Extract the [x, y] coordinate from the center of the cell holding the provided text.  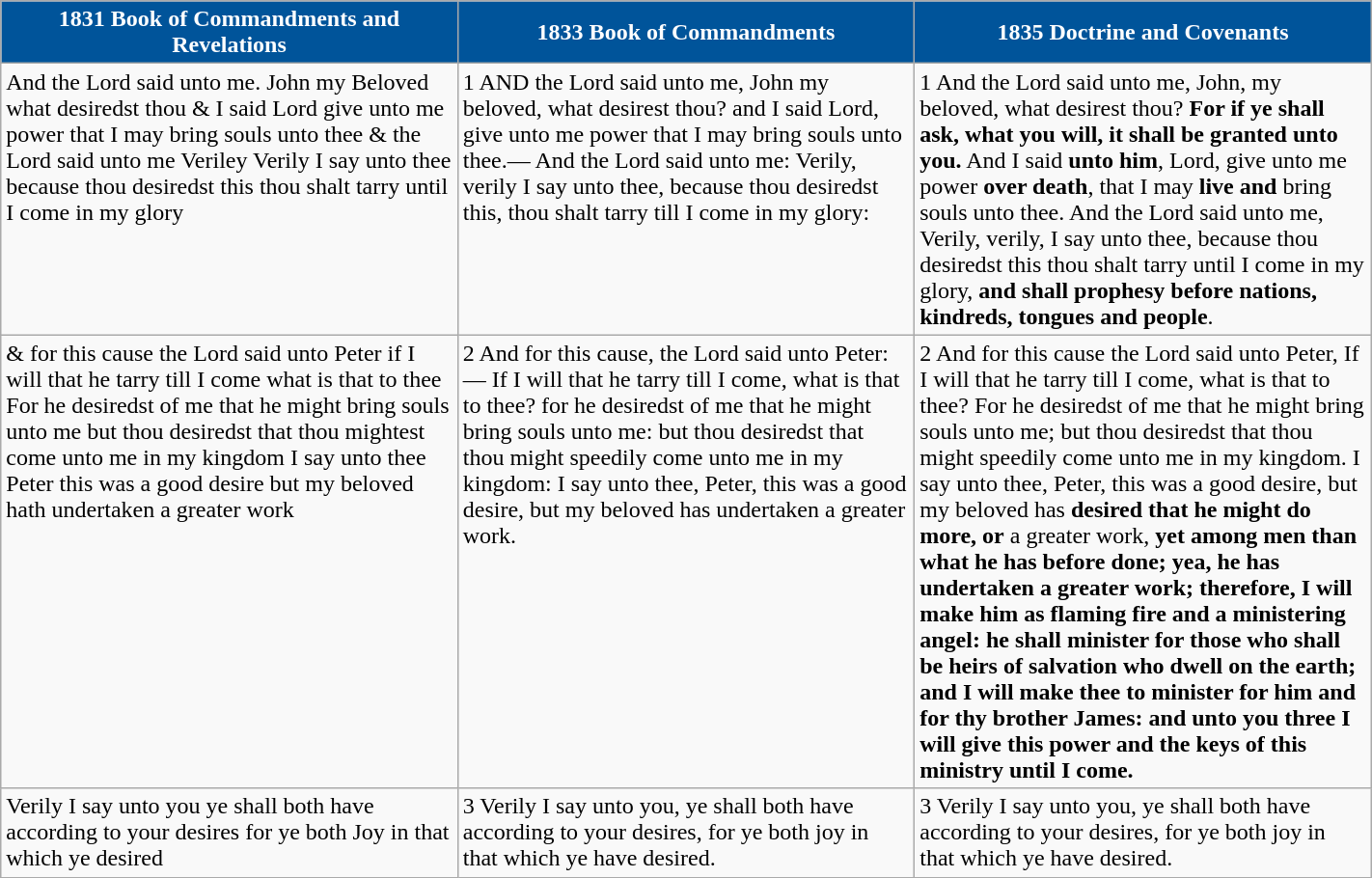
1833 Book of Commandments [685, 33]
Verily I say unto you ye shall both have according to your desires for ye both Joy in that which ye desired [230, 833]
1831 Book of Commandments and Revelations [230, 33]
1835 Doctrine and Covenants [1143, 33]
